For the text-containing cell, return its midpoint in [x, y] coordinate format. 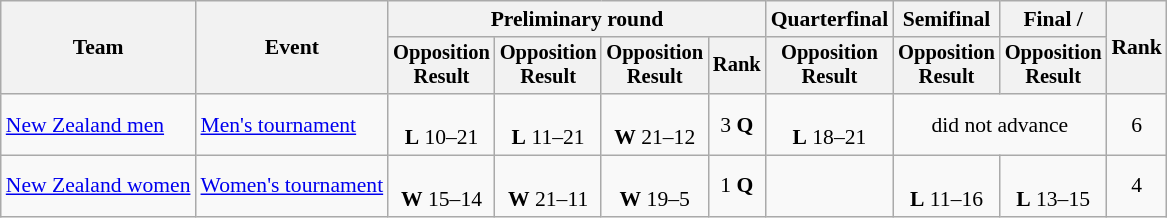
6 [1136, 124]
Event [292, 48]
3 Q [737, 124]
4 [1136, 186]
W 15–14 [442, 186]
Semifinal [946, 19]
Final / [1054, 19]
W 19–5 [654, 186]
Men's tournament [292, 124]
Preliminary round [576, 19]
Women's tournament [292, 186]
L 18–21 [830, 124]
Team [98, 48]
New Zealand women [98, 186]
New Zealand men [98, 124]
Quarterfinal [830, 19]
did not advance [1000, 124]
L 11–16 [946, 186]
L 10–21 [442, 124]
L 11–21 [548, 124]
W 21–11 [548, 186]
1 Q [737, 186]
L 13–15 [1054, 186]
W 21–12 [654, 124]
